Output the (x, y) coordinate of the center of the cell containing the given text.  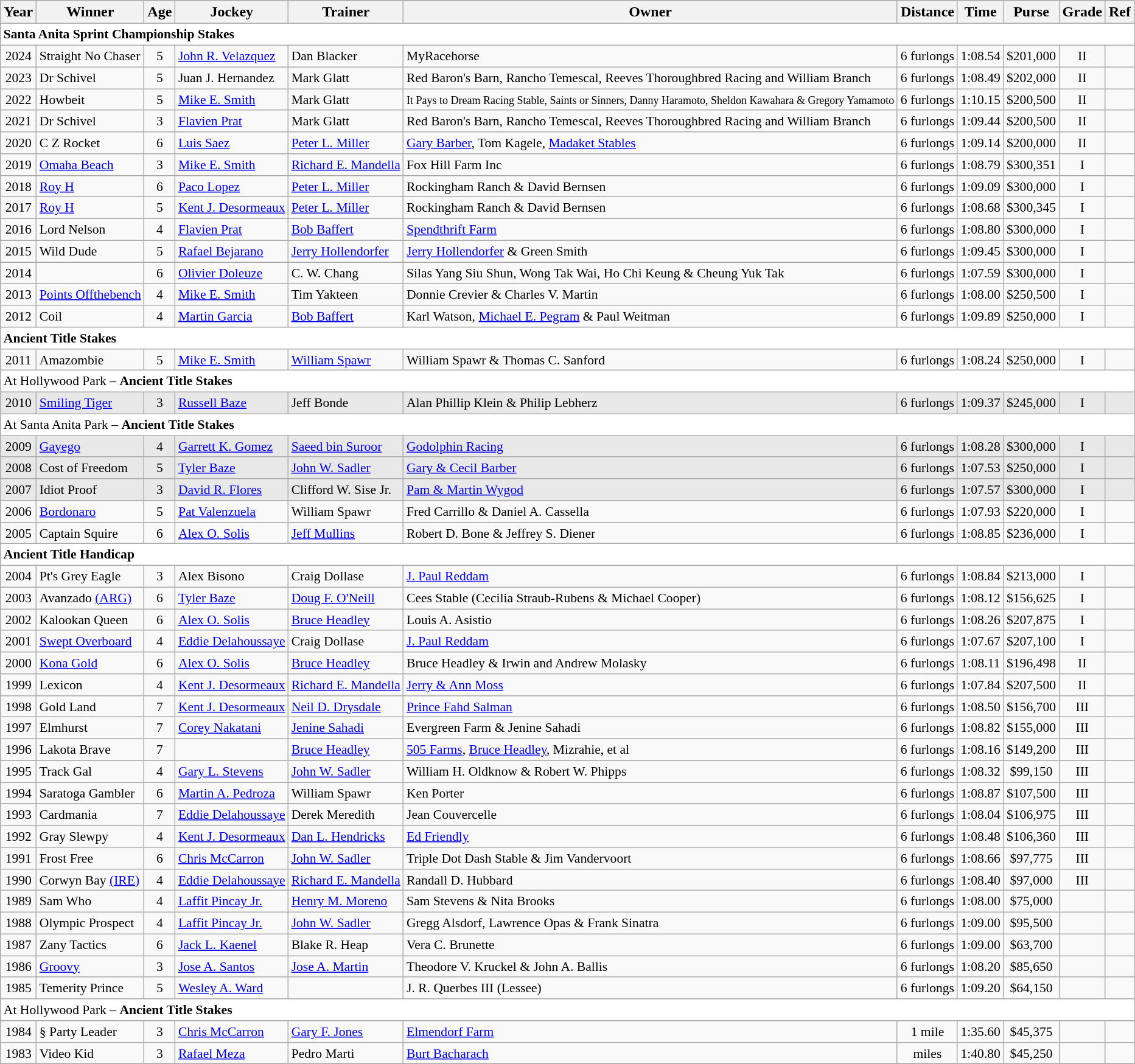
2021 (18, 121)
Idiot Proof (90, 490)
1:09.89 (980, 316)
Gary L. Stevens (232, 771)
1:08.12 (980, 598)
1990 (18, 880)
1:08.28 (980, 447)
Luis Saez (232, 143)
Lexicon (90, 685)
1:07.57 (980, 490)
Avanzado (ARG) (90, 598)
Randall D. Hubbard (650, 880)
$156,700 (1031, 706)
Bruce Headley & Irwin and Andrew Molasky (650, 663)
$107,500 (1031, 793)
1:08.20 (980, 967)
1:07.67 (980, 641)
John R. Velazquez (232, 56)
David R. Flores (232, 490)
$156,625 (1031, 598)
J. R. Querbes III (Lessee) (650, 988)
Gary & Cecil Barber (650, 468)
1:08.26 (980, 620)
Ken Porter (650, 793)
1996 (18, 749)
Wild Dude (90, 251)
2014 (18, 273)
Age (159, 12)
2005 (18, 533)
Ref (1120, 12)
1:08.32 (980, 771)
$149,200 (1031, 749)
$95,500 (1031, 923)
2022 (18, 100)
C. W. Chang (346, 273)
1:08.11 (980, 663)
2003 (18, 598)
2004 (18, 576)
Gayego (90, 447)
Ed Friendly (650, 836)
Corey Nakatani (232, 728)
$45,375 (1031, 1032)
1:08.87 (980, 793)
Smiling Tiger (90, 403)
1999 (18, 685)
$220,000 (1031, 512)
$213,000 (1031, 576)
Neil D. Drysdale (346, 706)
Cost of Freedom (90, 468)
Track Gal (90, 771)
Jose A. Santos (232, 967)
1:08.68 (980, 208)
Gray Slewpy (90, 836)
Derek Meredith (346, 815)
$200,000 (1031, 143)
2002 (18, 620)
1:08.84 (980, 576)
Kona Gold (90, 663)
Tim Yakteen (346, 294)
MyRacehorse (650, 56)
Jerry Hollendorfer (346, 251)
2012 (18, 316)
2000 (18, 663)
Grade (1082, 12)
Rafael Meza (232, 1053)
1:09.14 (980, 143)
2020 (18, 143)
Robert D. Bone & Jeffrey S. Diener (650, 533)
$300,345 (1031, 208)
1:08.85 (980, 533)
Jerry & Ann Moss (650, 685)
Purse (1031, 12)
2023 (18, 78)
2015 (18, 251)
Russell Baze (232, 403)
Groovy (90, 967)
$99,150 (1031, 771)
$207,875 (1031, 620)
1989 (18, 902)
Swept Overboard (90, 641)
Ancient Title Handicap (567, 555)
Theodore V. Kruckel & John A. Ballis (650, 967)
1 mile (927, 1032)
Cees Stable (Cecilia Straub-Rubens & Michael Cooper) (650, 598)
1994 (18, 793)
William H. Oldknow & Robert W. Phipps (650, 771)
Video Kid (90, 1053)
Blake R. Heap (346, 945)
Winner (90, 12)
Temerity Prince (90, 988)
Godolphin Racing (650, 447)
1:08.40 (980, 880)
Fox Hill Farm Inc (650, 165)
1:08.49 (980, 78)
1:08.66 (980, 858)
$97,775 (1031, 858)
2018 (18, 186)
Martin A. Pedroza (232, 793)
$106,360 (1031, 836)
2024 (18, 56)
1:07.93 (980, 512)
Straight No Chaser (90, 56)
Jose A. Martin (346, 967)
Distance (927, 12)
1985 (18, 988)
1:09.44 (980, 121)
$63,700 (1031, 945)
$207,100 (1031, 641)
1997 (18, 728)
Frost Free (90, 858)
Garrett K. Gomez (232, 447)
Rafael Bejarano (232, 251)
1:09.45 (980, 251)
Elmhurst (90, 728)
Jeff Bonde (346, 403)
$196,498 (1031, 663)
Sam Who (90, 902)
Dan L. Hendricks (346, 836)
Paco Lopez (232, 186)
Santa Anita Sprint Championship Stakes (567, 35)
$245,000 (1031, 403)
Corwyn Bay (IRE) (90, 880)
1:08.48 (980, 836)
1:08.24 (980, 360)
$236,000 (1031, 533)
$155,000 (1031, 728)
$207,500 (1031, 685)
Bordonaro (90, 512)
1987 (18, 945)
2013 (18, 294)
Sam Stevens & Nita Brooks (650, 902)
1:08.50 (980, 706)
C Z Rocket (90, 143)
Zany Tactics (90, 945)
Doug F. O'Neill (346, 598)
Year (18, 12)
1991 (18, 858)
Lakota Brave (90, 749)
$85,650 (1031, 967)
$97,000 (1031, 880)
Karl Watson, Michael E. Pegram & Paul Weitman (650, 316)
Elmendorf Farm (650, 1032)
505 Farms, Bruce Headley, Mizrahie, et al (650, 749)
2007 (18, 490)
Pedro Marti (346, 1053)
1992 (18, 836)
1995 (18, 771)
$202,000 (1031, 78)
2011 (18, 360)
1:08.16 (980, 749)
Evergreen Farm & Jenine Sahadi (650, 728)
Martin Garcia (232, 316)
1:08.54 (980, 56)
Silas Yang Siu Shun, Wong Tak Wai, Ho Chi Keung & Cheung Yuk Tak (650, 273)
1:35.60 (980, 1032)
Howbeit (90, 100)
Fred Carrillo & Daniel A. Cassella (650, 512)
1:40.80 (980, 1053)
Captain Squire (90, 533)
1998 (18, 706)
§ Party Leader (90, 1032)
Henry M. Moreno (346, 902)
1:09.20 (980, 988)
$45,250 (1031, 1053)
Pam & Martin Wygod (650, 490)
1:08.82 (980, 728)
1:08.04 (980, 815)
Juan J. Hernandez (232, 78)
2001 (18, 641)
Jack L. Kaenel (232, 945)
1993 (18, 815)
1984 (18, 1032)
Jean Couvercelle (650, 815)
Vera C. Brunette (650, 945)
Prince Fahd Salman (650, 706)
$75,000 (1031, 902)
$250,500 (1031, 294)
Gregg Alsdorf, Lawrence Opas & Frank Sinatra (650, 923)
Jeff Mullins (346, 533)
2019 (18, 165)
Louis A. Asistio (650, 620)
Coil (90, 316)
1:08.79 (980, 165)
Kalookan Queen (90, 620)
At Santa Anita Park – Ancient Title Stakes (567, 425)
Points Offthebench (90, 294)
1:07.59 (980, 273)
Gary F. Jones (346, 1032)
Wesley A. Ward (232, 988)
Burt Bacharach (650, 1053)
Dan Blacker (346, 56)
Pat Valenzuela (232, 512)
2006 (18, 512)
1:07.53 (980, 468)
Amazombie (90, 360)
1:08.80 (980, 229)
$201,000 (1031, 56)
Lord Nelson (90, 229)
2010 (18, 403)
Jerry Hollendorfer & Green Smith (650, 251)
Jenine Sahadi (346, 728)
Olympic Prospect (90, 923)
It Pays to Dream Racing Stable, Saints or Sinners, Danny Haramoto, Sheldon Kawahara & Gregory Yamamoto (650, 100)
Jockey (232, 12)
$64,150 (1031, 988)
$106,975 (1031, 815)
Spendthrift Farm (650, 229)
Olivier Doleuze (232, 273)
Clifford W. Sise Jr. (346, 490)
Cardmania (90, 815)
Saeed bin Suroor (346, 447)
1988 (18, 923)
1:09.09 (980, 186)
2009 (18, 447)
1:07.84 (980, 685)
1986 (18, 967)
William Spawr & Thomas C. Sanford (650, 360)
1:10.15 (980, 100)
Alan Phillip Klein & Philip Lebherz (650, 403)
Triple Dot Dash Stable & Jim Vandervoort (650, 858)
Pt's Grey Eagle (90, 576)
1:09.37 (980, 403)
Time (980, 12)
Omaha Beach (90, 165)
1983 (18, 1053)
Donnie Crevier & Charles V. Martin (650, 294)
Gary Barber, Tom Kagele, Madaket Stables (650, 143)
2017 (18, 208)
Gold Land (90, 706)
miles (927, 1053)
Ancient Title Stakes (567, 338)
2016 (18, 229)
2008 (18, 468)
Trainer (346, 12)
Saratoga Gambler (90, 793)
Owner (650, 12)
Alex Bisono (232, 576)
$300,351 (1031, 165)
